Return the [x, y] coordinate for the center point of the cell that contains the specified text.  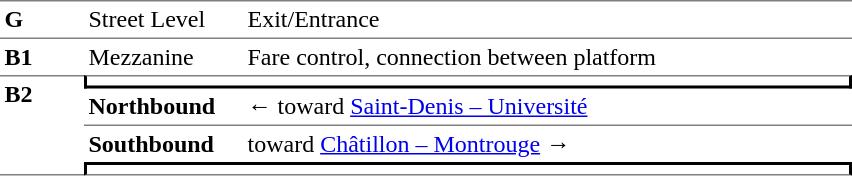
Street Level [164, 19]
Exit/Entrance [548, 19]
Northbound [164, 107]
G [42, 19]
← toward Saint-Denis – Université [548, 107]
Fare control, connection between platform [548, 57]
Mezzanine [164, 57]
toward Châtillon – Montrouge → [548, 144]
Southbound [164, 144]
B1 [42, 57]
B2 [42, 125]
